From the cell containing the given text, extract its center point as (X, Y) coordinate. 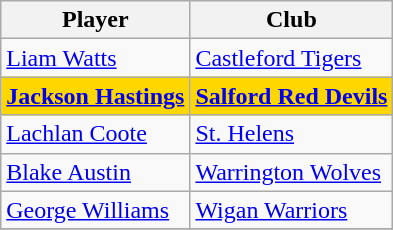
Club (292, 20)
St. Helens (292, 134)
Blake Austin (96, 172)
Salford Red Devils (292, 96)
Jackson Hastings (96, 96)
George Williams (96, 210)
Castleford Tigers (292, 58)
Lachlan Coote (96, 134)
Warrington Wolves (292, 172)
Liam Watts (96, 58)
Player (96, 20)
Wigan Warriors (292, 210)
